Search for the cell housing the specified text and yield its [x, y] center coordinate. 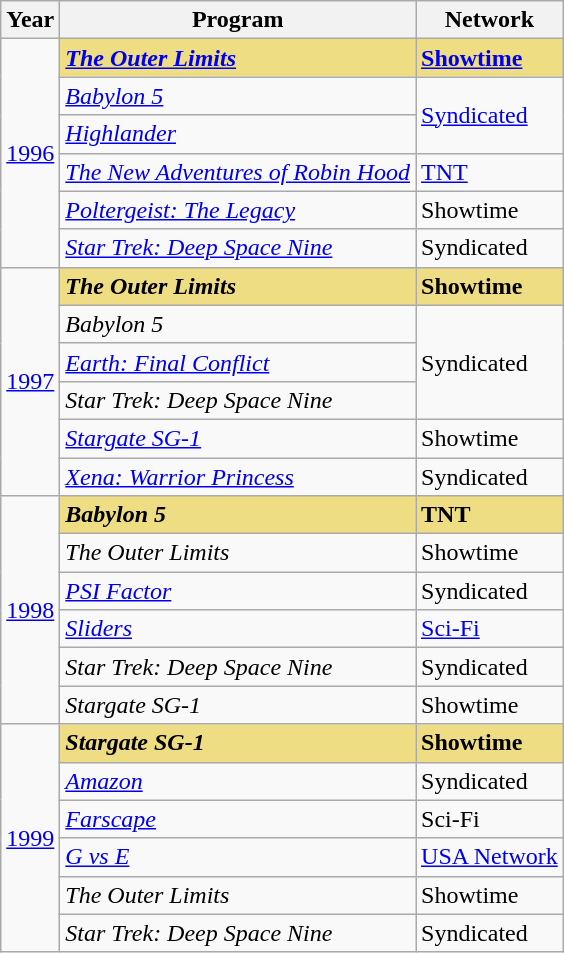
PSI Factor [238, 591]
1997 [30, 381]
G vs E [238, 857]
1999 [30, 838]
Amazon [238, 781]
Highlander [238, 134]
USA Network [490, 857]
Year [30, 20]
Program [238, 20]
Earth: Final Conflict [238, 362]
Poltergeist: The Legacy [238, 210]
Sliders [238, 629]
1996 [30, 153]
The New Adventures of Robin Hood [238, 172]
Xena: Warrior Princess [238, 477]
Network [490, 20]
1998 [30, 610]
Farscape [238, 819]
